Determine the (x, y) coordinate at the center of the cell enclosing the given text.  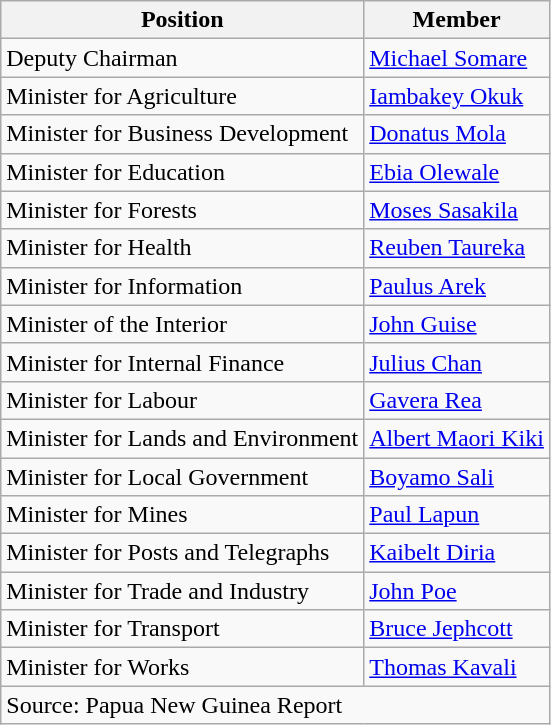
Bruce Jephcott (457, 629)
Source: Papua New Guinea Report (276, 705)
Thomas Kavali (457, 667)
Minister for Agriculture (182, 96)
Position (182, 20)
Minister for Transport (182, 629)
John Poe (457, 591)
Donatus Mola (457, 134)
Minister for Information (182, 286)
Minister for Health (182, 248)
Paul Lapun (457, 515)
Minister for Business Development (182, 134)
Minister for Posts and Telegraphs (182, 553)
Kaibelt Diria (457, 553)
Reuben Taureka (457, 248)
Minister for Lands and Environment (182, 438)
Member (457, 20)
Michael Somare (457, 58)
Iambakey Okuk (457, 96)
Minister for Mines (182, 515)
Minister for Education (182, 172)
Minister for Labour (182, 400)
Minister for Local Government (182, 477)
Minister for Internal Finance (182, 362)
Boyamo Sali (457, 477)
John Guise (457, 324)
Albert Maori Kiki (457, 438)
Moses Sasakila (457, 210)
Minister for Works (182, 667)
Minister for Trade and Industry (182, 591)
Minister of the Interior (182, 324)
Julius Chan (457, 362)
Paulus Arek (457, 286)
Deputy Chairman (182, 58)
Minister for Forests (182, 210)
Gavera Rea (457, 400)
Ebia Olewale (457, 172)
